Return [x, y] of the center of cell containing provided text 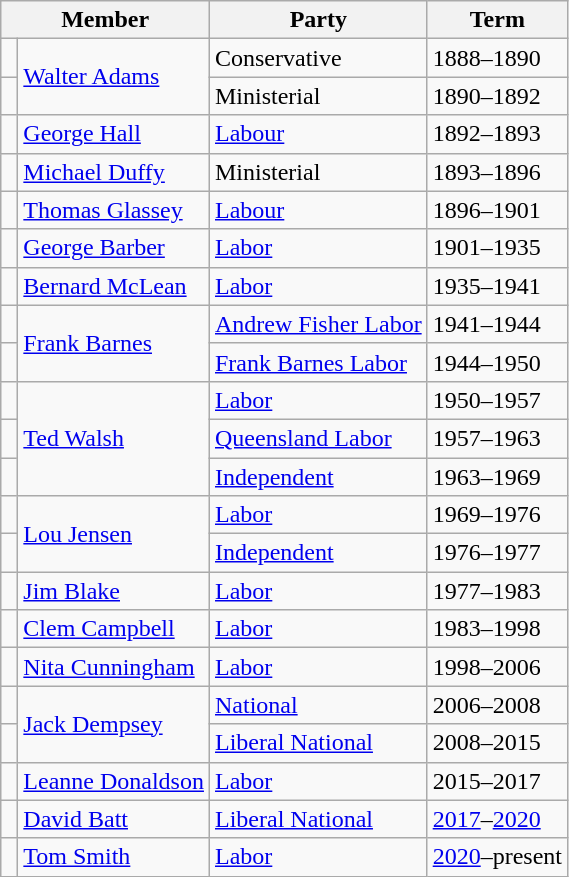
George Hall [114, 134]
1957–1963 [497, 438]
Nita Cunningham [114, 667]
1890–1892 [497, 96]
Thomas Glassey [114, 210]
Conservative [318, 58]
Michael Duffy [114, 172]
1941–1944 [497, 324]
1944–1950 [497, 362]
1950–1957 [497, 400]
1977–1983 [497, 591]
1893–1896 [497, 172]
Jack Dempsey [114, 724]
David Batt [114, 819]
2020–present [497, 857]
1888–1890 [497, 58]
2006–2008 [497, 705]
Frank Barnes Labor [318, 362]
1896–1901 [497, 210]
1976–1977 [497, 553]
1983–1998 [497, 629]
George Barber [114, 248]
1963–1969 [497, 477]
1969–1976 [497, 515]
Jim Blake [114, 591]
1998–2006 [497, 667]
Leanne Donaldson [114, 781]
Andrew Fisher Labor [318, 324]
Member [106, 20]
1935–1941 [497, 286]
2015–2017 [497, 781]
Term [497, 20]
Party [318, 20]
1892–1893 [497, 134]
1901–1935 [497, 248]
Bernard McLean [114, 286]
Tom Smith [114, 857]
Lou Jensen [114, 534]
Queensland Labor [318, 438]
National [318, 705]
Ted Walsh [114, 438]
2017–2020 [497, 819]
2008–2015 [497, 743]
Frank Barnes [114, 343]
Clem Campbell [114, 629]
Walter Adams [114, 77]
